Return (X, Y) of the center of cell containing provided text 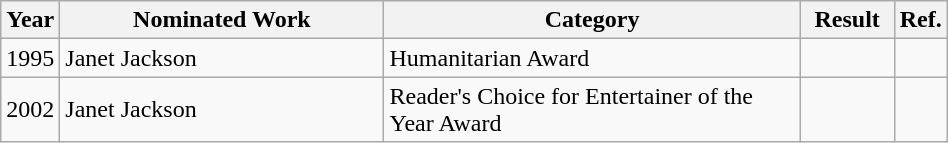
Humanitarian Award (592, 58)
Year (30, 20)
2002 (30, 110)
Reader's Choice for Entertainer of the Year Award (592, 110)
Ref. (920, 20)
Nominated Work (222, 20)
Result (847, 20)
1995 (30, 58)
Category (592, 20)
